Capture the cell that displays the provided text and extract its [X, Y] central coordinate. 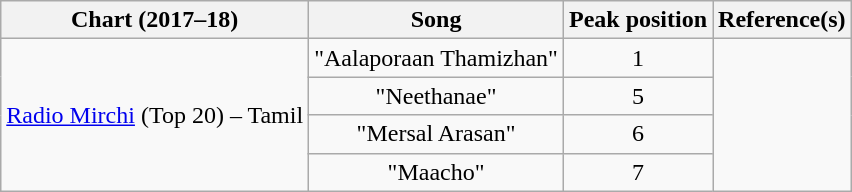
7 [638, 172]
Radio Mirchi (Top 20) – Tamil [155, 115]
Song [436, 20]
Peak position [638, 20]
1 [638, 58]
5 [638, 96]
"Neethanae" [436, 96]
6 [638, 134]
"Mersal Arasan" [436, 134]
"Aalaporaan Thamizhan" [436, 58]
Reference(s) [782, 20]
"Maacho" [436, 172]
Chart (2017–18) [155, 20]
